Find where the given text appears and provide that cell's center as (X, Y) coordinate. 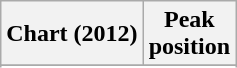
Chart (2012) (72, 34)
Peakposition (189, 34)
